Scan for the cell matching the given text and deliver its [X, Y] coordinate at center. 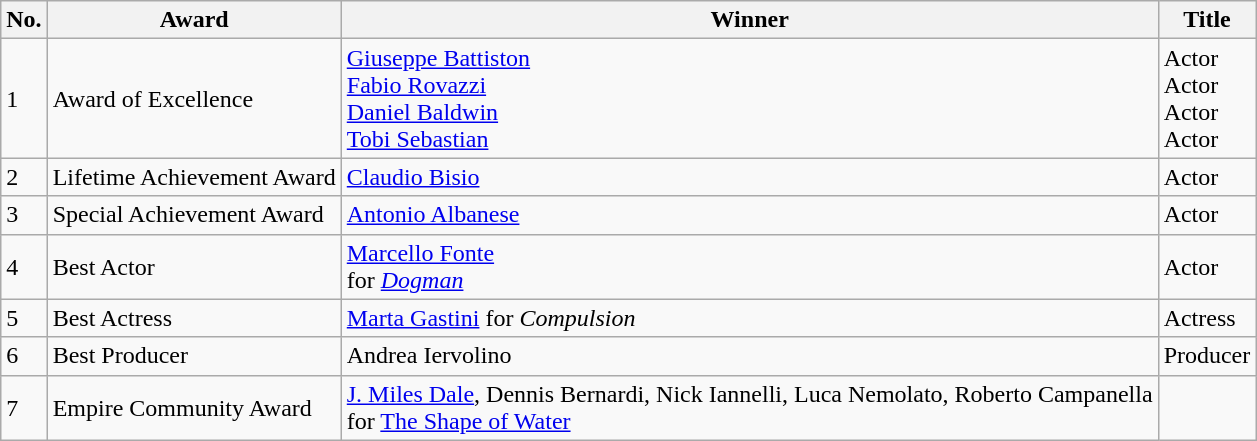
7 [24, 408]
J. Miles Dale, Dennis Bernardi, Nick Iannelli, Luca Nemolato, Roberto Campanellafor The Shape of Water [750, 408]
Marta Gastini for Compulsion [750, 318]
Actress [1207, 318]
ActorActorActorActor [1207, 98]
Winner [750, 20]
Lifetime Achievement Award [194, 177]
Andrea Iervolino [750, 356]
Antonio Albanese [750, 215]
Special Achievement Award [194, 215]
Title [1207, 20]
4 [24, 266]
Best Actress [194, 318]
Marcello Fontefor Dogman [750, 266]
Award of Excellence [194, 98]
3 [24, 215]
Claudio Bisio [750, 177]
Best Producer [194, 356]
5 [24, 318]
6 [24, 356]
No. [24, 20]
1 [24, 98]
Best Actor [194, 266]
Giuseppe BattistonFabio RovazziDaniel BaldwinTobi Sebastian [750, 98]
Empire Community Award [194, 408]
Award [194, 20]
Producer [1207, 356]
2 [24, 177]
